Identify which cell holds the provided text, then report its (x, y) central coordinate. 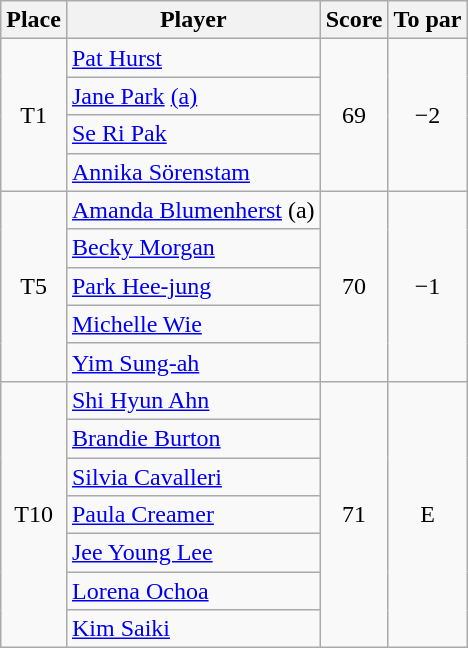
Yim Sung-ah (193, 362)
−2 (428, 115)
Annika Sörenstam (193, 172)
E (428, 514)
Michelle Wie (193, 324)
69 (354, 115)
Shi Hyun Ahn (193, 400)
Jane Park (a) (193, 96)
Brandie Burton (193, 438)
Lorena Ochoa (193, 591)
Silvia Cavalleri (193, 477)
T10 (34, 514)
T1 (34, 115)
Park Hee-jung (193, 286)
T5 (34, 286)
71 (354, 514)
Paula Creamer (193, 515)
Kim Saiki (193, 629)
Becky Morgan (193, 248)
Score (354, 20)
To par (428, 20)
70 (354, 286)
−1 (428, 286)
Player (193, 20)
Se Ri Pak (193, 134)
Amanda Blumenherst (a) (193, 210)
Jee Young Lee (193, 553)
Pat Hurst (193, 58)
Place (34, 20)
